Find where the given text appears and provide that cell's center as (x, y) coordinate. 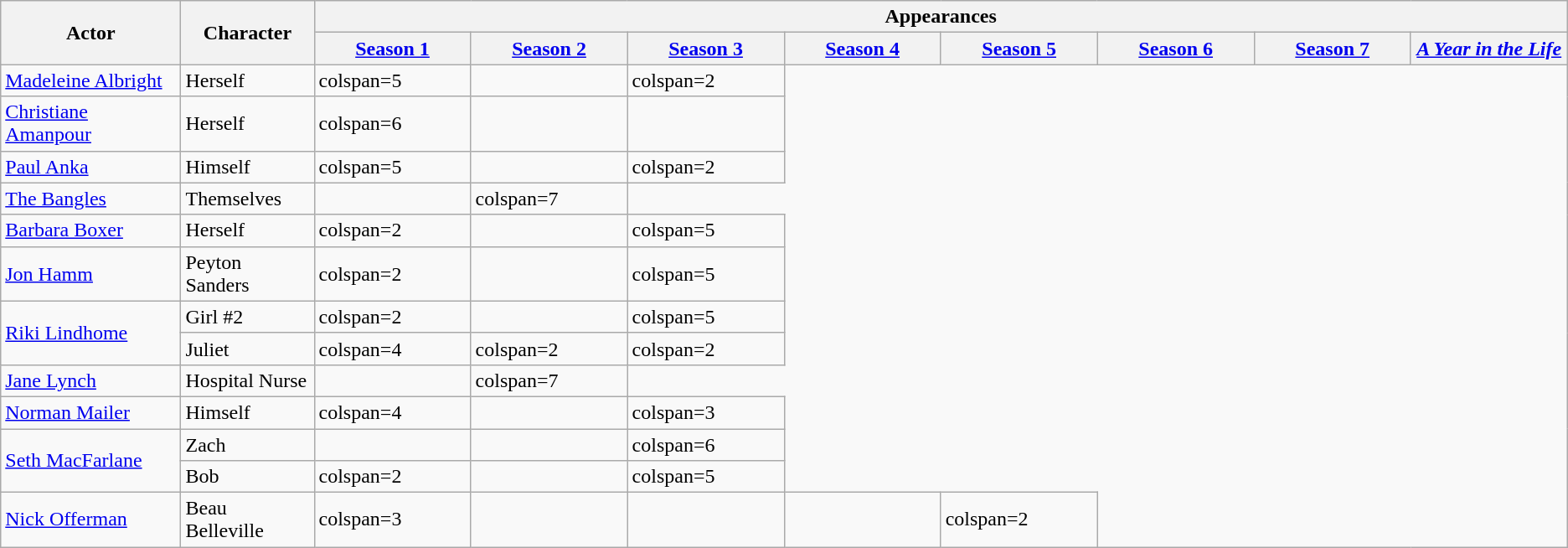
Season 6 (1176, 49)
Season 4 (863, 49)
Bob (248, 477)
Jon Hamm (90, 273)
Character (248, 33)
Madeleine Albright (90, 80)
Norman Mailer (90, 412)
Appearances (941, 17)
Juliet (248, 349)
Seth MacFarlane (90, 461)
Season 3 (705, 49)
Season 5 (1019, 49)
Riki Lindhome (90, 333)
Season 1 (392, 49)
Themselves (248, 199)
Actor (90, 33)
A Year in the Life (1489, 49)
Barbara Boxer (90, 230)
Season 7 (1332, 49)
The Bangles (90, 199)
Hospital Nurse (248, 380)
Jane Lynch (90, 380)
Zach (248, 445)
Nick Offerman (90, 520)
Beau Belleville (248, 520)
Season 2 (549, 49)
Paul Anka (90, 167)
Christiane Amanpour (90, 124)
Peyton Sanders (248, 273)
Girl #2 (248, 317)
